Provide the [X, Y] coordinate of the cell's center where the given text is located.  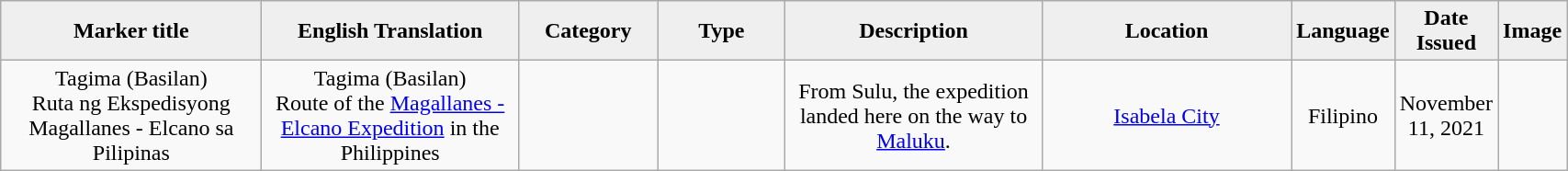
From Sulu, the expedition landed here on the way to Maluku. [914, 116]
Image [1532, 31]
Tagima (Basilan)Route of the Magallanes - Elcano Expedition in the Philippines [389, 116]
English Translation [389, 31]
Type [722, 31]
Date Issued [1446, 31]
Location [1167, 31]
November 11, 2021 [1446, 116]
Tagima (Basilan)Ruta ng Ekspedisyong Magallanes - Elcano sa Pilipinas [131, 116]
Language [1343, 31]
Marker title [131, 31]
Category [588, 31]
Isabela City [1167, 116]
Filipino [1343, 116]
Description [914, 31]
